For the text-containing cell, return its midpoint in (X, Y) coordinate format. 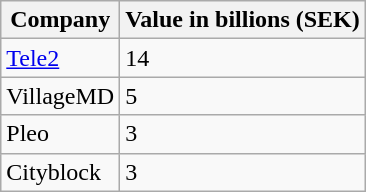
5 (243, 96)
14 (243, 58)
Company (60, 20)
Value in billions (SEK) (243, 20)
Tele2 (60, 58)
Cityblock (60, 172)
VillageMD (60, 96)
Pleo (60, 134)
